Locate the cell with the specified text and output its (X, Y) center coordinate. 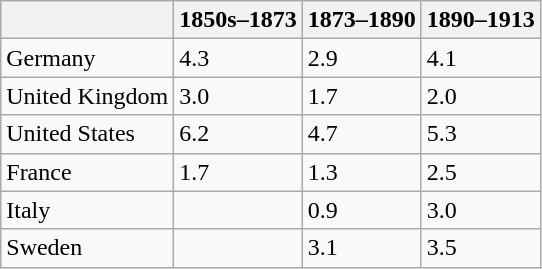
2.0 (480, 96)
1850s–1873 (238, 20)
United Kingdom (88, 96)
Sweden (88, 248)
1.3 (362, 172)
4.3 (238, 58)
2.5 (480, 172)
5.3 (480, 134)
4.7 (362, 134)
2.9 (362, 58)
United States (88, 134)
0.9 (362, 210)
1873–1890 (362, 20)
6.2 (238, 134)
4.1 (480, 58)
1890–1913 (480, 20)
3.1 (362, 248)
Germany (88, 58)
France (88, 172)
Italy (88, 210)
3.5 (480, 248)
